Identify which cell holds the provided text, then report its [x, y] central coordinate. 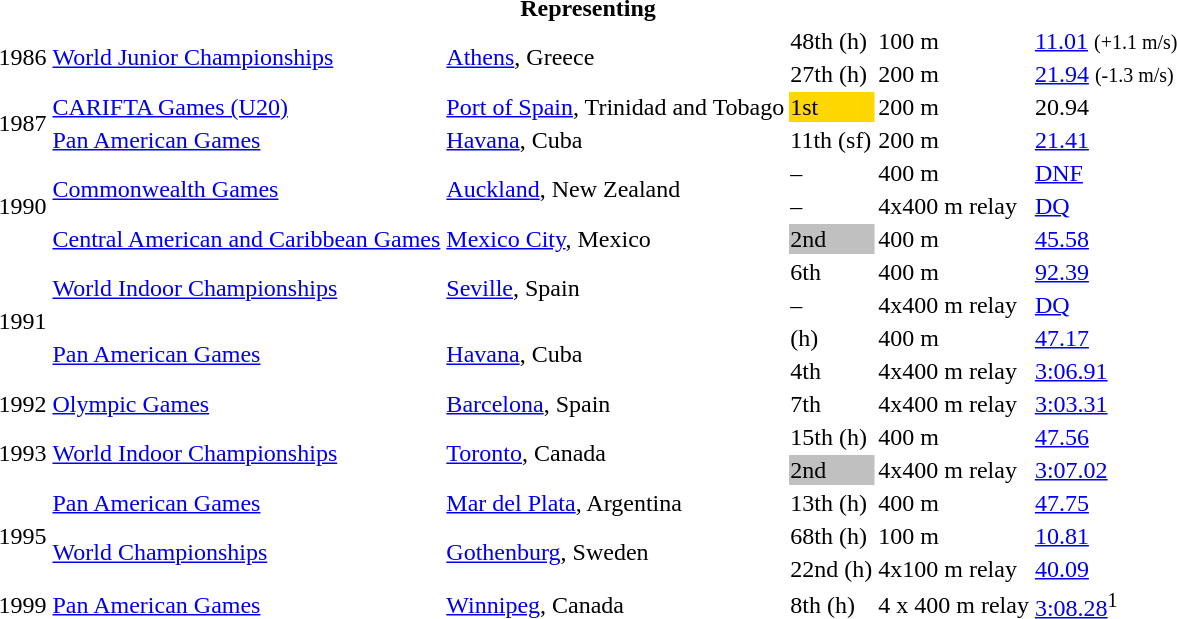
(h) [832, 338]
22nd (h) [832, 569]
15th (h) [832, 437]
Seville, Spain [616, 288]
World Championships [246, 552]
68th (h) [832, 536]
Athens, Greece [616, 58]
CARIFTA Games (U20) [246, 107]
27th (h) [832, 74]
1st [832, 107]
Gothenburg, Sweden [616, 552]
Toronto, Canada [616, 454]
4th [832, 371]
Olympic Games [246, 404]
World Junior Championships [246, 58]
Auckland, New Zealand [616, 190]
Mexico City, Mexico [616, 239]
Barcelona, Spain [616, 404]
13th (h) [832, 503]
6th [832, 272]
Mar del Plata, Argentina [616, 503]
4x100 m relay [954, 569]
11th (sf) [832, 140]
Central American and Caribbean Games [246, 239]
48th (h) [832, 41]
Port of Spain, Trinidad and Tobago [616, 107]
7th [832, 404]
Commonwealth Games [246, 190]
